Provide the (X, Y) coordinate of the cell's center where the given text is located.  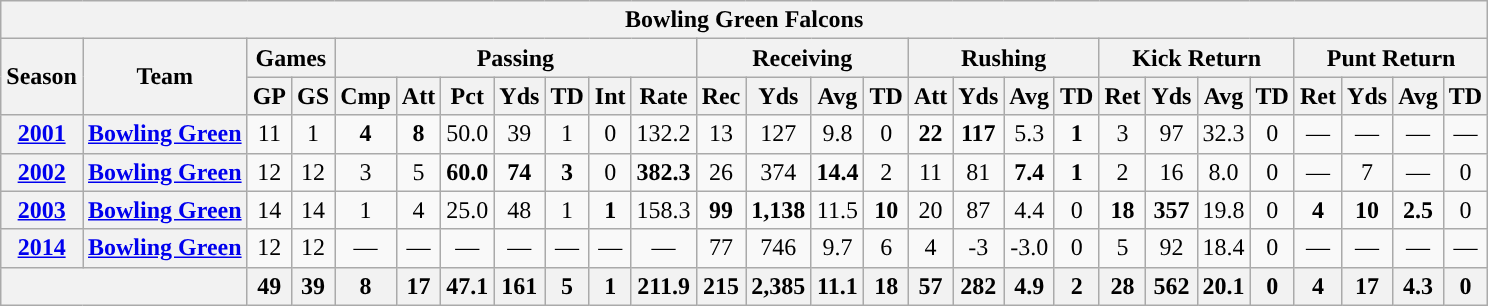
2003 (42, 210)
382.3 (664, 172)
Punt Return (1390, 58)
7 (1368, 172)
158.3 (664, 210)
19.8 (1224, 210)
28 (1122, 286)
16 (1172, 172)
562 (1172, 286)
20 (930, 210)
26 (721, 172)
60.0 (468, 172)
57 (930, 286)
2,385 (778, 286)
215 (721, 286)
-3.0 (1030, 248)
2001 (42, 134)
Receiving (802, 58)
5.3 (1030, 134)
11.5 (838, 210)
25.0 (468, 210)
282 (978, 286)
13 (721, 134)
Rate (664, 96)
GP (269, 96)
87 (978, 210)
77 (721, 248)
357 (1172, 210)
2014 (42, 248)
4.4 (1030, 210)
Pct (468, 96)
746 (778, 248)
99 (721, 210)
211.9 (664, 286)
50.0 (468, 134)
14.4 (838, 172)
-3 (978, 248)
Games (290, 58)
22 (930, 134)
Rec (721, 96)
Passing (516, 58)
7.4 (1030, 172)
74 (520, 172)
Kick Return (1197, 58)
127 (778, 134)
374 (778, 172)
6 (886, 248)
9.8 (838, 134)
11.1 (838, 286)
32.3 (1224, 134)
49 (269, 286)
48 (520, 210)
4.9 (1030, 286)
GS (314, 96)
92 (1172, 248)
97 (1172, 134)
Int (610, 96)
1,138 (778, 210)
4.3 (1418, 286)
161 (520, 286)
Team (164, 77)
81 (978, 172)
18.4 (1224, 248)
Cmp (366, 96)
Bowling Green Falcons (744, 20)
2002 (42, 172)
20.1 (1224, 286)
8.0 (1224, 172)
47.1 (468, 286)
117 (978, 134)
132.2 (664, 134)
Rushing (1004, 58)
9.7 (838, 248)
2.5 (1418, 210)
Season (42, 77)
